From the cell containing the given text, extract its center point as (x, y) coordinate. 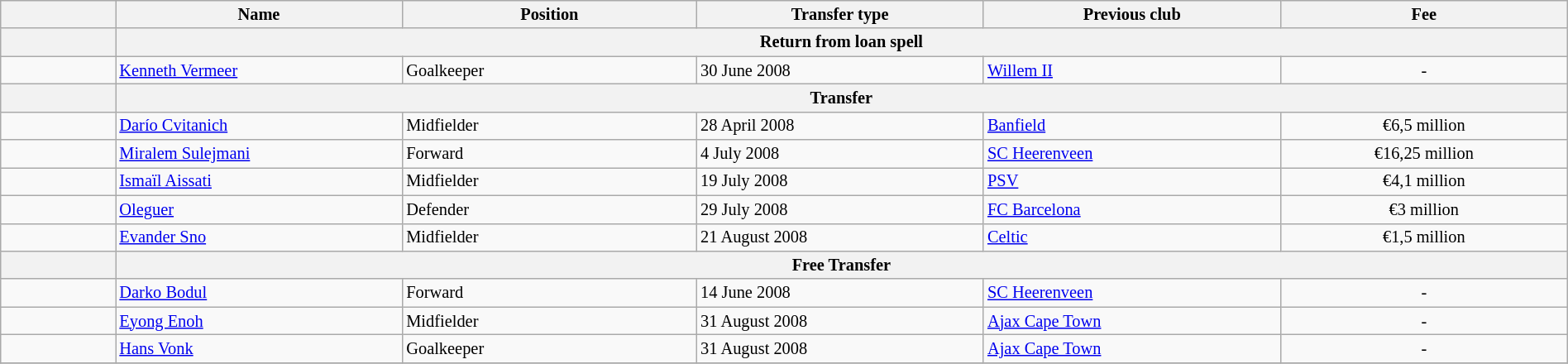
€3 million (1424, 209)
19 July 2008 (840, 181)
Banfield (1131, 126)
Darío Cvitanich (260, 126)
Defender (549, 209)
Evander Sno (260, 237)
PSV (1131, 181)
Fee (1424, 14)
Oleguer (260, 209)
28 April 2008 (840, 126)
14 June 2008 (840, 293)
€4,1 million (1424, 181)
Celtic (1131, 237)
21 August 2008 (840, 237)
€6,5 million (1424, 126)
Ismaïl Aissati (260, 181)
Transfer (842, 98)
Hans Vonk (260, 348)
€1,5 million (1424, 237)
Transfer type (840, 14)
30 June 2008 (840, 70)
Kenneth Vermeer (260, 70)
29 July 2008 (840, 209)
Previous club (1131, 14)
Position (549, 14)
Miralem Sulejmani (260, 154)
Return from loan spell (842, 42)
Free Transfer (842, 265)
Darko Bodul (260, 293)
Willem II (1131, 70)
€16,25 million (1424, 154)
4 July 2008 (840, 154)
FC Barcelona (1131, 209)
Eyong Enoh (260, 321)
Name (260, 14)
